Find where the given text appears and provide that cell's center as [X, Y] coordinate. 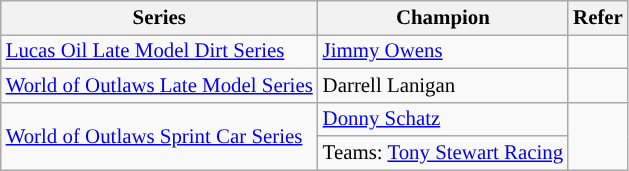
Donny Schatz [443, 119]
Teams: Tony Stewart Racing [443, 153]
Jimmy Owens [443, 51]
World of Outlaws Late Model Series [160, 85]
Refer [598, 18]
Champion [443, 18]
Darrell Lanigan [443, 85]
Lucas Oil Late Model Dirt Series [160, 51]
Series [160, 18]
World of Outlaws Sprint Car Series [160, 136]
